Return [X, Y] of the center of cell containing provided text 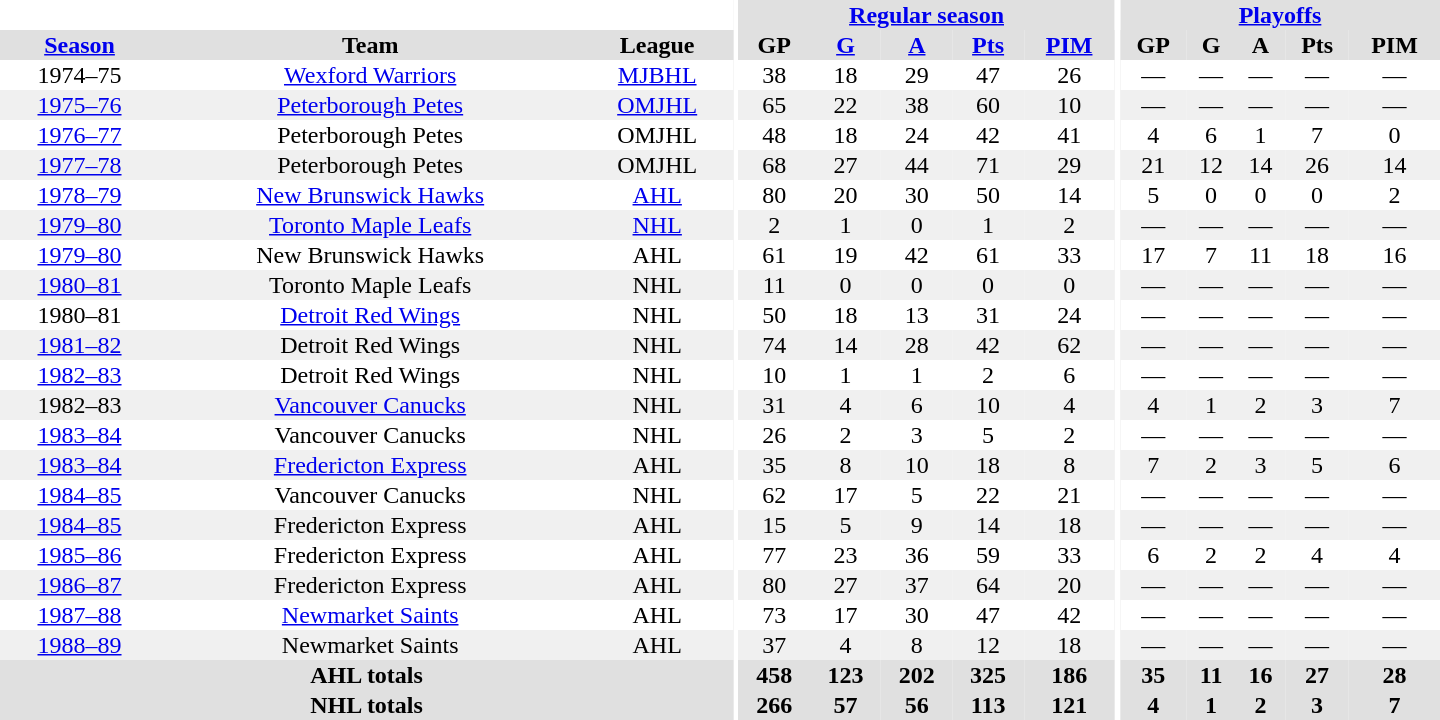
MJBHL [657, 75]
1988–89 [80, 645]
1977–78 [80, 165]
36 [916, 555]
Playoffs [1280, 15]
9 [916, 525]
1981–82 [80, 345]
1975–76 [80, 105]
325 [988, 675]
121 [1070, 705]
59 [988, 555]
71 [988, 165]
Season [80, 45]
123 [846, 675]
1974–75 [80, 75]
41 [1070, 135]
458 [774, 675]
Team [370, 45]
56 [916, 705]
113 [988, 705]
202 [916, 675]
186 [1070, 675]
77 [774, 555]
1987–88 [80, 615]
44 [916, 165]
Wexford Warriors [370, 75]
1985–86 [80, 555]
1986–87 [80, 585]
73 [774, 615]
13 [916, 315]
15 [774, 525]
65 [774, 105]
57 [846, 705]
AHL totals [366, 675]
19 [846, 255]
48 [774, 135]
64 [988, 585]
NHL totals [366, 705]
23 [846, 555]
266 [774, 705]
1978–79 [80, 195]
League [657, 45]
68 [774, 165]
Regular season [927, 15]
60 [988, 105]
1976–77 [80, 135]
74 [774, 345]
